Determine the [X, Y] coordinate at the center of the cell enclosing the given text.  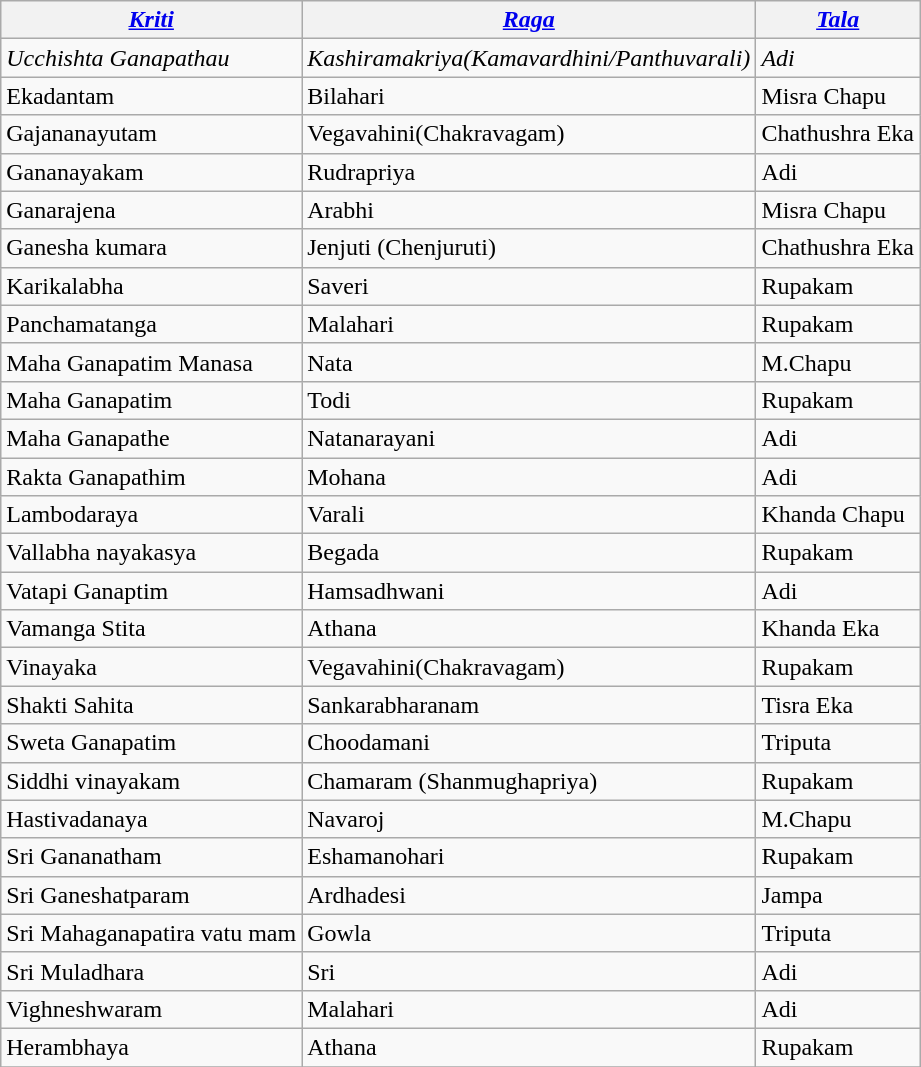
Chamaram (Shanmughapriya) [529, 781]
Siddhi vinayakam [152, 781]
Vinayaka [152, 667]
Choodamani [529, 743]
Ganarajena [152, 210]
Jenjuti (Chenjuruti) [529, 248]
Vighneshwaram [152, 1009]
Bilahari [529, 96]
Sweta Ganapatim [152, 743]
Vamanga Stita [152, 629]
Sri [529, 971]
Vatapi Ganaptim [152, 591]
Sri Muladhara [152, 971]
Ganesha kumara [152, 248]
Todi [529, 400]
Maha Ganapatim Manasa [152, 362]
Shakti Sahita [152, 705]
Vallabha nayakasya [152, 553]
Jampa [838, 895]
Eshamanohari [529, 857]
Navaroj [529, 819]
Kashiramakriya(Kamavardhini/Panthuvarali) [529, 58]
Rudrapriya [529, 172]
Khanda Eka [838, 629]
Herambhaya [152, 1047]
Sri Ganeshatparam [152, 895]
Gowla [529, 933]
Varali [529, 515]
Ekadantam [152, 96]
Tala [838, 20]
Tisra Eka [838, 705]
Rakta Ganapathim [152, 477]
Hamsadhwani [529, 591]
Ardhadesi [529, 895]
Sri Gananatham [152, 857]
Karikalabha [152, 286]
Arabhi [529, 210]
Mohana [529, 477]
Khanda Chapu [838, 515]
Begada [529, 553]
Panchamatanga [152, 324]
Saveri [529, 286]
Ucchishta Ganapathau [152, 58]
Hastivadanaya [152, 819]
Nata [529, 362]
Kriti [152, 20]
Maha Ganapatim [152, 400]
Lambodaraya [152, 515]
Gajananayutam [152, 134]
Gananayakam [152, 172]
Natanarayani [529, 438]
Maha Ganapathe [152, 438]
Sri Mahaganapatira vatu mam [152, 933]
Raga [529, 20]
Sankarabharanam [529, 705]
